Provide the (x, y) coordinate of the cell's center where the given text is located.  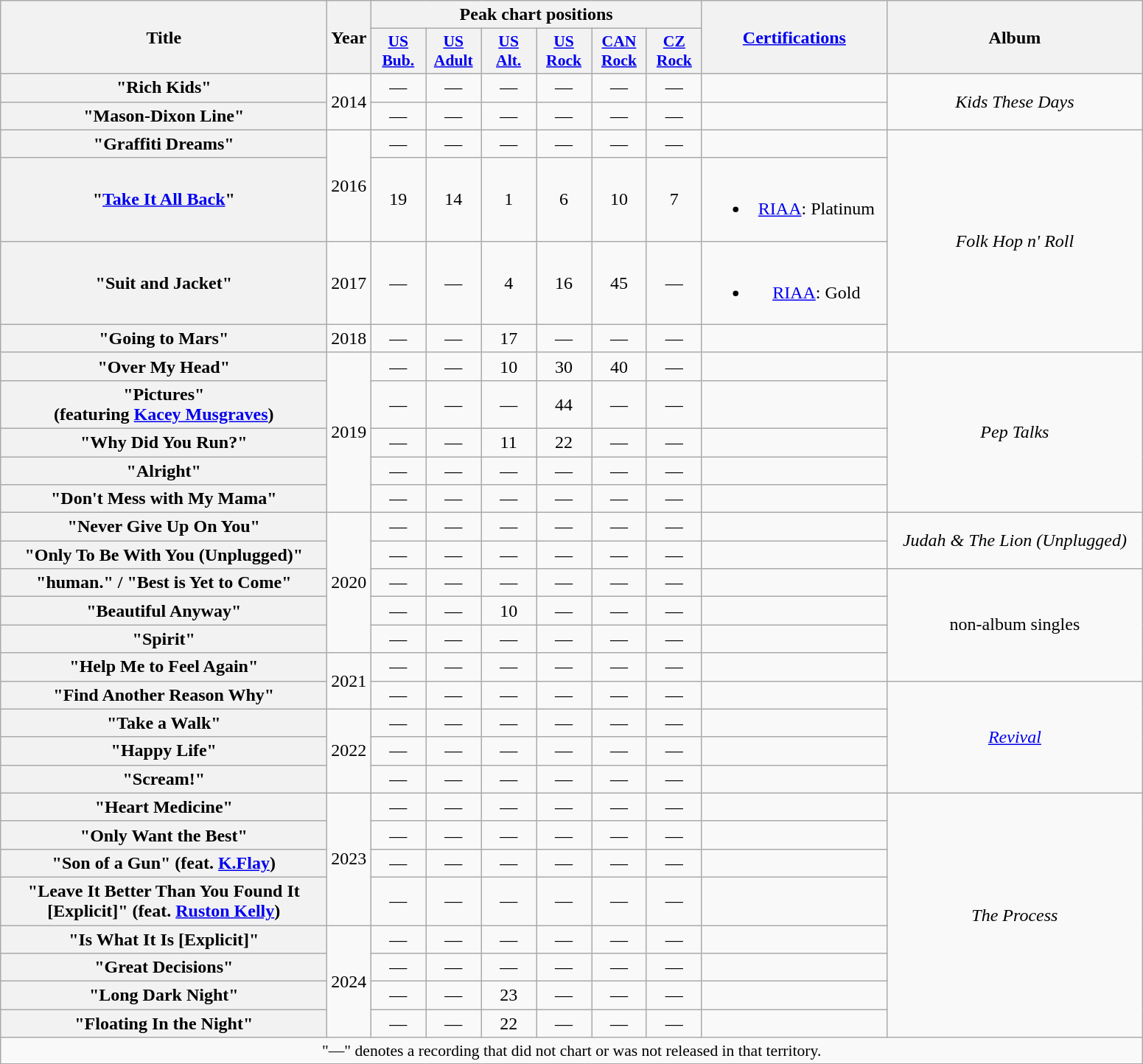
2016 (349, 186)
"Long Dark Night" (164, 995)
USAdult (454, 52)
2023 (349, 859)
Kids These Days (1014, 102)
"Why Did You Run?" (164, 442)
USAlt. (508, 52)
"Scream!" (164, 779)
Title (164, 37)
"Great Decisions" (164, 967)
Folk Hop n' Roll (1014, 241)
USBub. (398, 52)
RIAA: Gold (794, 283)
Certifications (794, 37)
19 (398, 199)
"Going to Mars" (164, 338)
RIAA: Platinum (794, 199)
"Graffiti Dreams" (164, 144)
40 (619, 366)
2021 (349, 681)
2019 (349, 432)
CANRock (619, 52)
"Take It All Back" (164, 199)
The Process (1014, 915)
"Mason-Dixon Line" (164, 116)
Judah & The Lion (Unplugged) (1014, 541)
"Happy Life" (164, 751)
"Find Another Reason Why" (164, 695)
14 (454, 199)
"Take a Walk" (164, 723)
non-album singles (1014, 625)
2014 (349, 102)
Year (349, 37)
"Spirit" (164, 639)
"Help Me to Feel Again" (164, 667)
23 (508, 995)
"Over My Head" (164, 366)
"human." / "Best is Yet to Come" (164, 583)
"Leave It Better Than You Found It [Explicit]" (feat. Ruston Kelly) (164, 900)
4 (508, 283)
45 (619, 283)
"—" denotes a recording that did not chart or was not released in that territory. (572, 1051)
"Don't Mess with My Mama" (164, 499)
17 (508, 338)
30 (564, 366)
11 (508, 442)
Peak chart positions (536, 15)
"Son of a Gun" (feat. K.Flay) (164, 863)
"Rich Kids" (164, 88)
7 (674, 199)
2024 (349, 981)
"Floating In the Night" (164, 1023)
"Heart Medicine" (164, 807)
USRock (564, 52)
"Beautiful Anyway" (164, 611)
"Alright" (164, 471)
2020 (349, 583)
2022 (349, 751)
16 (564, 283)
"Only Want the Best" (164, 835)
Pep Talks (1014, 432)
"Pictures"(featuring Kacey Musgraves) (164, 404)
"Suit and Jacket" (164, 283)
"Only To Be With You (Unplugged)" (164, 555)
6 (564, 199)
2017 (349, 283)
2018 (349, 338)
"Is What It Is [Explicit]" (164, 939)
"Never Give Up On You" (164, 527)
Revival (1014, 737)
CZRock (674, 52)
Album (1014, 37)
1 (508, 199)
44 (564, 404)
